Return [X, Y] of the center of cell containing provided text 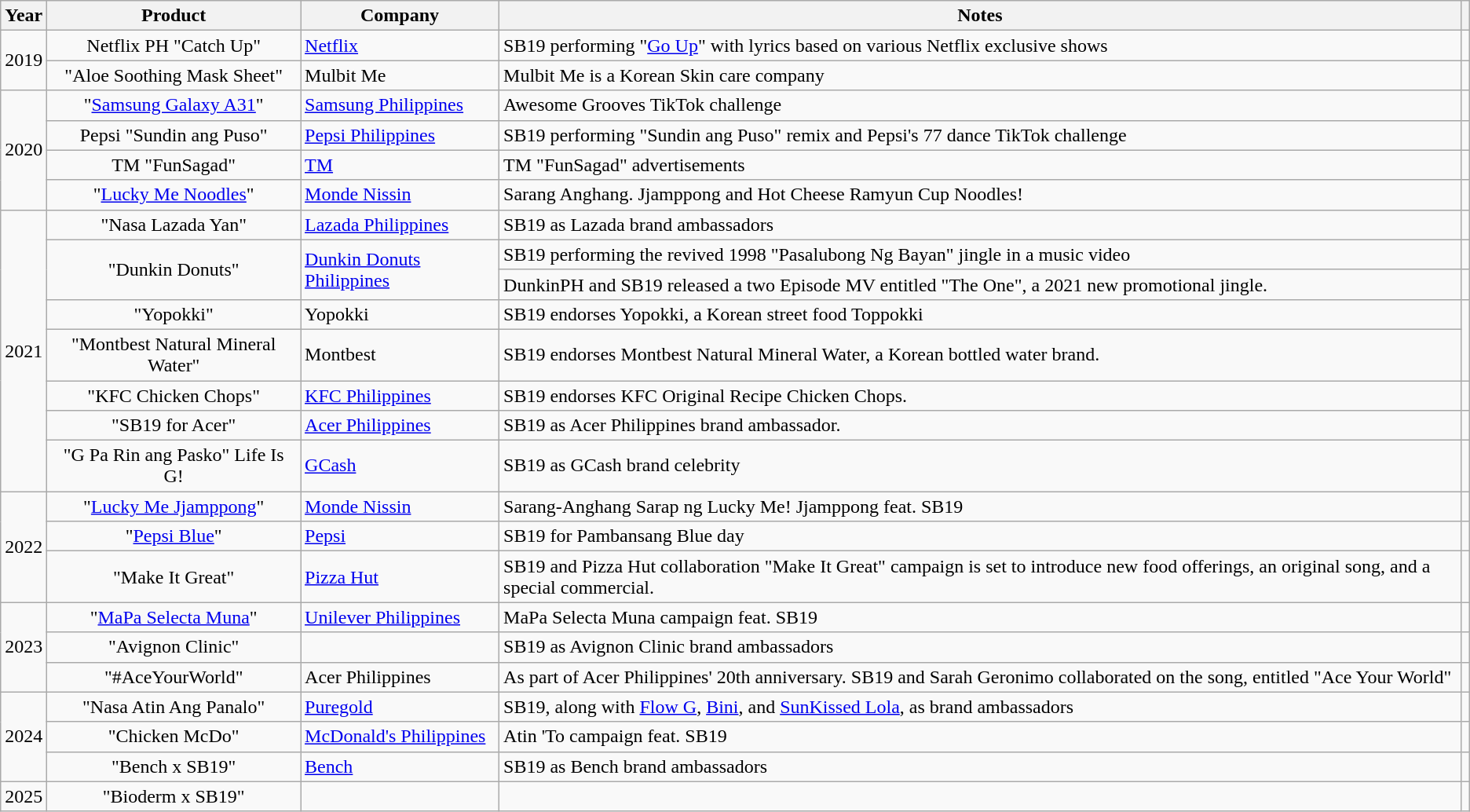
2024 [24, 737]
Montbest [400, 355]
"Make It Great" [174, 576]
Year [24, 16]
Yopokki [400, 314]
Sarang Anghang. Jjamppong and Hot Cheese Ramyun Cup Noodles! [980, 195]
Sarang-Anghang Sarap ng Lucky Me! Jjamppong feat. SB19 [980, 507]
Awesome Grooves TikTok challenge [980, 105]
SB19 for Pambansang Blue day [980, 536]
"Lucky Me Noodles" [174, 195]
"Avignon Clinic" [174, 647]
Company [400, 16]
KFC Philippines [400, 395]
"Nasa Lazada Yan" [174, 225]
Mulbit Me [400, 75]
Netflix PH "Catch Up" [174, 46]
2022 [24, 547]
"Bioderm x SB19" [174, 796]
Unilever Philippines [400, 617]
"Aloe Soothing Mask Sheet" [174, 75]
Dunkin Donuts Philippines [400, 269]
2019 [24, 60]
SB19 endorses Montbest Natural Mineral Water, a Korean bottled water brand. [980, 355]
2023 [24, 647]
Pepsi [400, 536]
"#AceYourWorld" [174, 677]
"Chicken McDo" [174, 737]
"KFC Chicken Chops" [174, 395]
"Nasa Atin Ang Panalo" [174, 707]
SB19 as GCash brand celebrity [980, 466]
SB19 and Pizza Hut collaboration "Make It Great" campaign is set to introduce new food offerings, an original song, and a special commercial. [980, 576]
2020 [24, 150]
SB19 performing "Sundin ang Puso" remix and Pepsi's 77 dance TikTok challenge [980, 135]
Netflix [400, 46]
Product [174, 16]
"Lucky Me Jjamppong" [174, 507]
Pizza Hut [400, 576]
"Montbest Natural Mineral Water" [174, 355]
Puregold [400, 707]
Bench [400, 766]
SB19 performing "Go Up" with lyrics based on various Netflix exclusive shows [980, 46]
"Pepsi Blue" [174, 536]
SB19 performing the revived 1998 "Pasalubong Ng Bayan" jingle in a music video [980, 254]
2021 [24, 350]
TM "FunSagad" advertisements [980, 165]
Notes [980, 16]
Pepsi Philippines [400, 135]
Pepsi "Sundin ang Puso" [174, 135]
"Yopokki" [174, 314]
"SB19 for Acer" [174, 426]
Mulbit Me is a Korean Skin care company [980, 75]
McDonald's Philippines [400, 737]
SB19 endorses KFC Original Recipe Chicken Chops. [980, 395]
"Dunkin Donuts" [174, 269]
SB19 as Lazada brand ambassadors [980, 225]
"MaPa Selecta Muna" [174, 617]
"Bench x SB19" [174, 766]
"Samsung Galaxy A31" [174, 105]
SB19 endorses Yopokki, a Korean street food Toppokki [980, 314]
SB19 as Avignon Clinic brand ambassadors [980, 647]
"G Pa Rin ang Pasko" Life Is G! [174, 466]
As part of Acer Philippines' 20th anniversary. SB19 and Sarah Geronimo collaborated on the song, entitled "Ace Your World" [980, 677]
TM "FunSagad" [174, 165]
Samsung Philippines [400, 105]
DunkinPH and SB19 released a two Episode MV entitled "The One", a 2021 new promotional jingle. [980, 284]
Atin 'To campaign feat. SB19 [980, 737]
MaPa Selecta Muna campaign feat. SB19 [980, 617]
Lazada Philippines [400, 225]
TM [400, 165]
SB19 as Acer Philippines brand ambassador. [980, 426]
SB19, along with Flow G, Bini, and SunKissed Lola, as brand ambassadors [980, 707]
SB19 as Bench brand ambassadors [980, 766]
GCash [400, 466]
2025 [24, 796]
